Pinpoint the cell where the given text exists, returning its [x, y] midpoint coordinate. 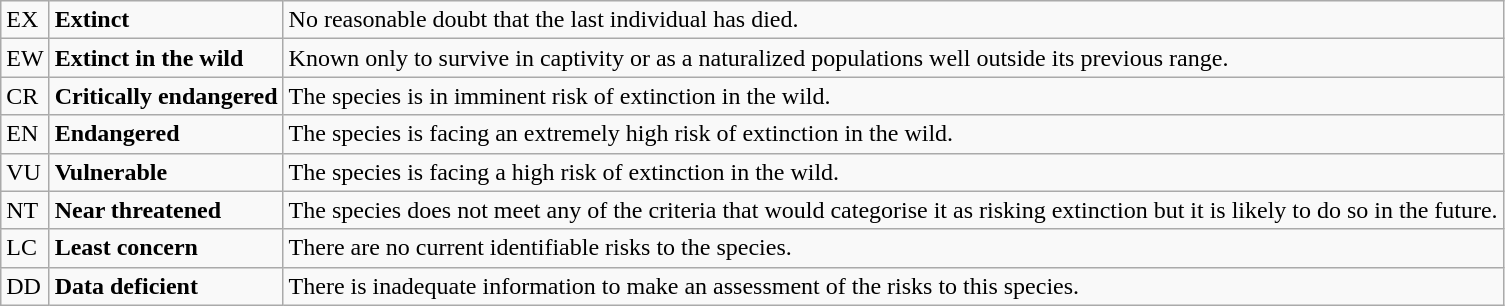
Near threatened [166, 210]
Least concern [166, 248]
Endangered [166, 134]
CR [25, 96]
VU [25, 172]
The species is in imminent risk of extinction in the wild. [893, 96]
DD [25, 286]
The species is facing an extremely high risk of extinction in the wild. [893, 134]
The species does not meet any of the criteria that would categorise it as risking extinction but it is likely to do so in the future. [893, 210]
EX [25, 20]
Data deficient [166, 286]
Known only to survive in captivity or as a naturalized populations well outside its previous range. [893, 58]
There is inadequate information to make an assessment of the risks to this species. [893, 286]
EW [25, 58]
No reasonable doubt that the last individual has died. [893, 20]
NT [25, 210]
Extinct [166, 20]
There are no current identifiable risks to the species. [893, 248]
Vulnerable [166, 172]
Extinct in the wild [166, 58]
The species is facing a high risk of extinction in the wild. [893, 172]
EN [25, 134]
LC [25, 248]
Critically endangered [166, 96]
